Pinpoint the cell where the given text exists, returning its [x, y] midpoint coordinate. 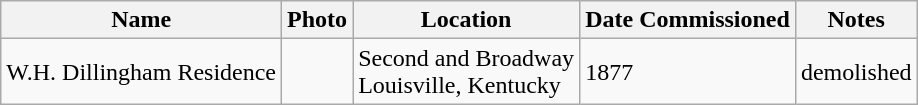
Photo [318, 20]
Second and Broadway Louisville, Kentucky [466, 72]
W.H. Dillingham Residence [142, 72]
demolished [856, 72]
Date Commissioned [688, 20]
Notes [856, 20]
Name [142, 20]
Location [466, 20]
1877 [688, 72]
